Return the (x, y) coordinate for the center point of the cell that contains the specified text.  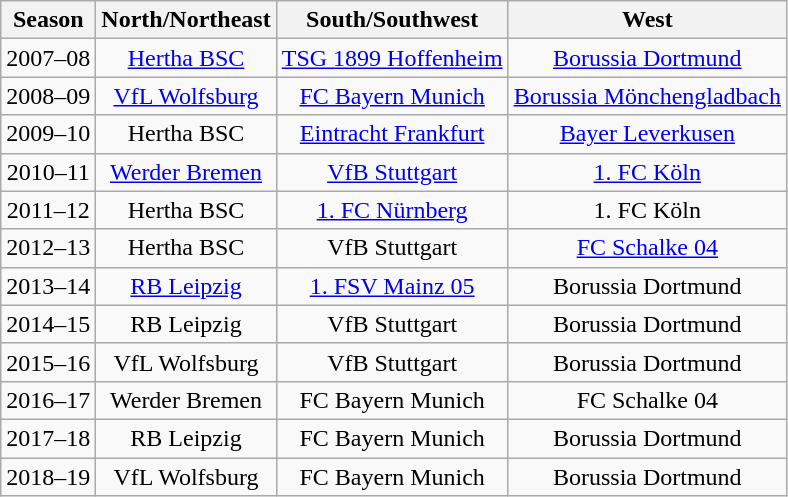
Bayer Leverkusen (647, 134)
South/Southwest (392, 20)
2008–09 (48, 96)
North/Northeast (186, 20)
Borussia Mönchengladbach (647, 96)
2011–12 (48, 210)
2017–18 (48, 438)
1. FC Nürnberg (392, 210)
TSG 1899 Hoffenheim (392, 58)
2007–08 (48, 58)
2009–10 (48, 134)
2015–16 (48, 362)
Eintracht Frankfurt (392, 134)
2014–15 (48, 324)
2018–19 (48, 477)
1. FSV Mainz 05 (392, 286)
West (647, 20)
2016–17 (48, 400)
2012–13 (48, 248)
2010–11 (48, 172)
2013–14 (48, 286)
Season (48, 20)
